Detect which cell encompasses the target text, then output its (X, Y) center coordinate. 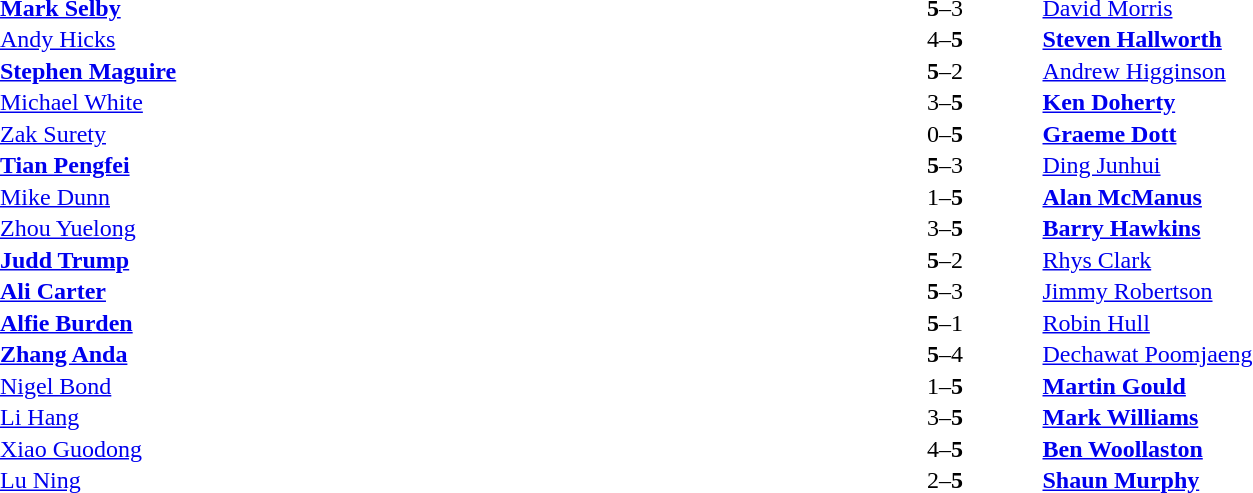
5–4 (944, 355)
0–5 (944, 134)
5–1 (944, 323)
